Detect which cell encompasses the target text, then output its (x, y) center coordinate. 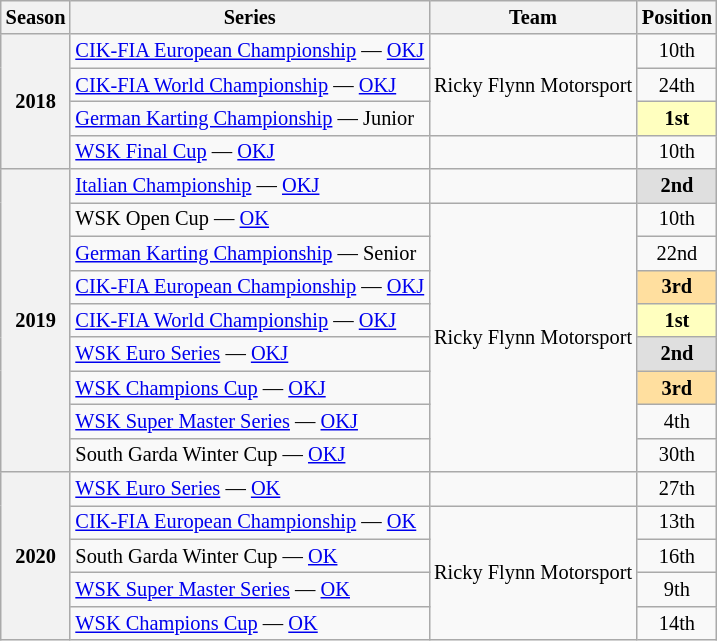
WSK Euro Series — OK (250, 489)
Series (250, 17)
WSK Champions Cup — OK (250, 623)
Italian Championship — OKJ (250, 186)
14th (677, 623)
Position (677, 17)
WSK Open Cup — OK (250, 219)
4th (677, 421)
WSK Super Master Series — OK (250, 589)
WSK Final Cup — OKJ (250, 152)
2020 (36, 556)
27th (677, 489)
Team (533, 17)
South Garda Winter Cup — OK (250, 556)
South Garda Winter Cup — OKJ (250, 455)
24th (677, 85)
16th (677, 556)
2018 (36, 102)
German Karting Championship — Junior (250, 118)
30th (677, 455)
WSK Super Master Series — OKJ (250, 421)
German Karting Championship — Senior (250, 253)
WSK Euro Series — OKJ (250, 354)
WSK Champions Cup — OKJ (250, 388)
9th (677, 589)
22nd (677, 253)
13th (677, 522)
CIK-FIA European Championship — OK (250, 522)
2019 (36, 320)
Season (36, 17)
